Return [X, Y] of the center of cell containing provided text 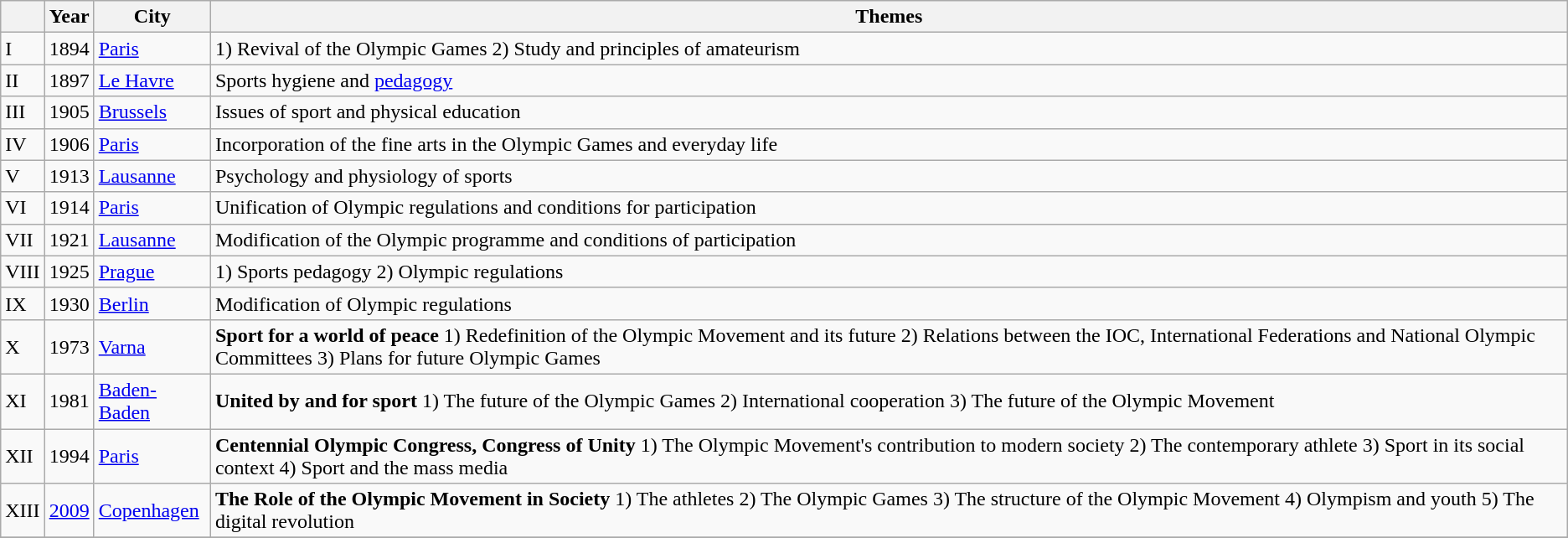
III [23, 112]
1914 [69, 208]
1905 [69, 112]
1973 [69, 347]
Le Havre [152, 80]
Issues of sport and physical education [889, 112]
Baden-Baden [152, 401]
2009 [69, 511]
Year [69, 17]
Themes [889, 17]
Psychology and physiology of sports [889, 176]
1894 [69, 49]
1981 [69, 401]
Copenhagen [152, 511]
United by and for sport 1) The future of the Olympic Games 2) International cooperation 3) The future of the Olympic Movement [889, 401]
1906 [69, 144]
Modification of the Olympic programme and conditions of participation [889, 240]
VII [23, 240]
1921 [69, 240]
Modification of Olympic regulations [889, 303]
1) Revival of the Olympic Games 2) Study and principles of amateurism [889, 49]
XIII [23, 511]
Sports hygiene and pedagogy [889, 80]
XII [23, 456]
V [23, 176]
Berlin [152, 303]
I [23, 49]
VIII [23, 272]
City [152, 17]
1913 [69, 176]
1) Sports pedagogy 2) Olympic regulations [889, 272]
Brussels [152, 112]
VI [23, 208]
Prague [152, 272]
II [23, 80]
Incorporation of the fine arts in the Olympic Games and everyday life [889, 144]
1897 [69, 80]
1930 [69, 303]
Varna [152, 347]
1994 [69, 456]
IX [23, 303]
Unification of Olympic regulations and conditions for participation [889, 208]
1925 [69, 272]
X [23, 347]
IV [23, 144]
XI [23, 401]
